Return the (x, y) coordinate for the center point of the cell that contains the specified text.  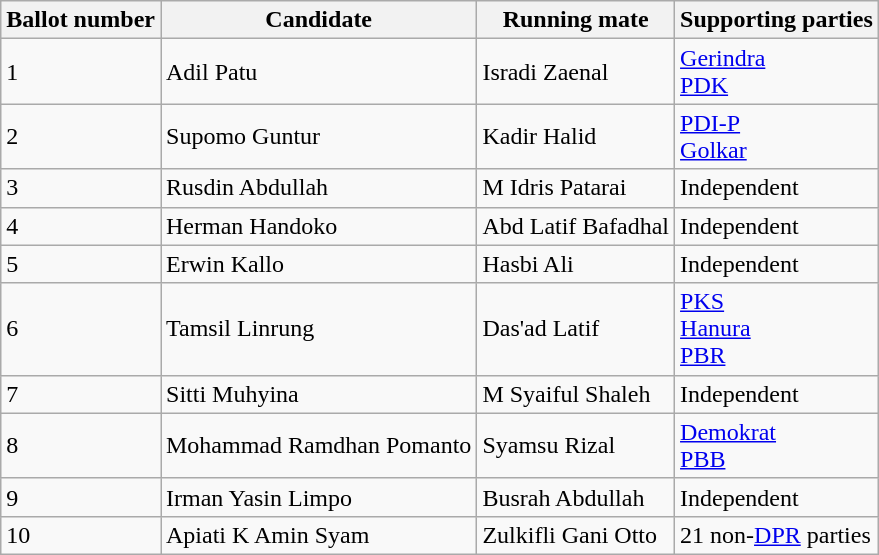
M Idris Patarai (576, 188)
Running mate (576, 20)
7 (81, 394)
Supomo Guntur (318, 136)
Rusdin Abdullah (318, 188)
Apiati K Amin Syam (318, 535)
Syamsu Rizal (576, 446)
10 (81, 535)
M Syaiful Shaleh (576, 394)
9 (81, 497)
PDI-PGolkar (777, 136)
Irman Yasin Limpo (318, 497)
Adil Patu (318, 72)
4 (81, 226)
Sitti Muhyina (318, 394)
3 (81, 188)
1 (81, 72)
21 non-DPR parties (777, 535)
Candidate (318, 20)
2 (81, 136)
Mohammad Ramdhan Pomanto (318, 446)
Herman Handoko (318, 226)
6 (81, 329)
DemokratPBB (777, 446)
PKSHanuraPBR (777, 329)
Tamsil Linrung (318, 329)
5 (81, 264)
Supporting parties (777, 20)
Abd Latif Bafadhal (576, 226)
Isradi Zaenal (576, 72)
GerindraPDK (777, 72)
Hasbi Ali (576, 264)
Kadir Halid (576, 136)
8 (81, 446)
Das'ad Latif (576, 329)
Busrah Abdullah (576, 497)
Erwin Kallo (318, 264)
Zulkifli Gani Otto (576, 535)
Ballot number (81, 20)
